Find where the given text appears and provide that cell's center as (X, Y) coordinate. 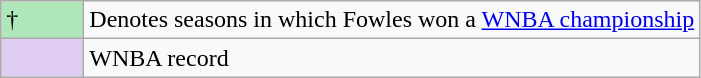
WNBA record (392, 58)
Denotes seasons in which Fowles won a WNBA championship (392, 20)
† (42, 20)
